Determine the (X, Y) coordinate at the center of the cell enclosing the given text.  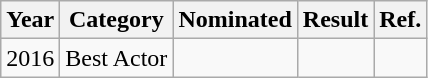
Ref. (400, 20)
Nominated (235, 20)
Year (30, 20)
Best Actor (116, 58)
Result (335, 20)
Category (116, 20)
2016 (30, 58)
